Search for the cell housing the specified text and yield its [X, Y] center coordinate. 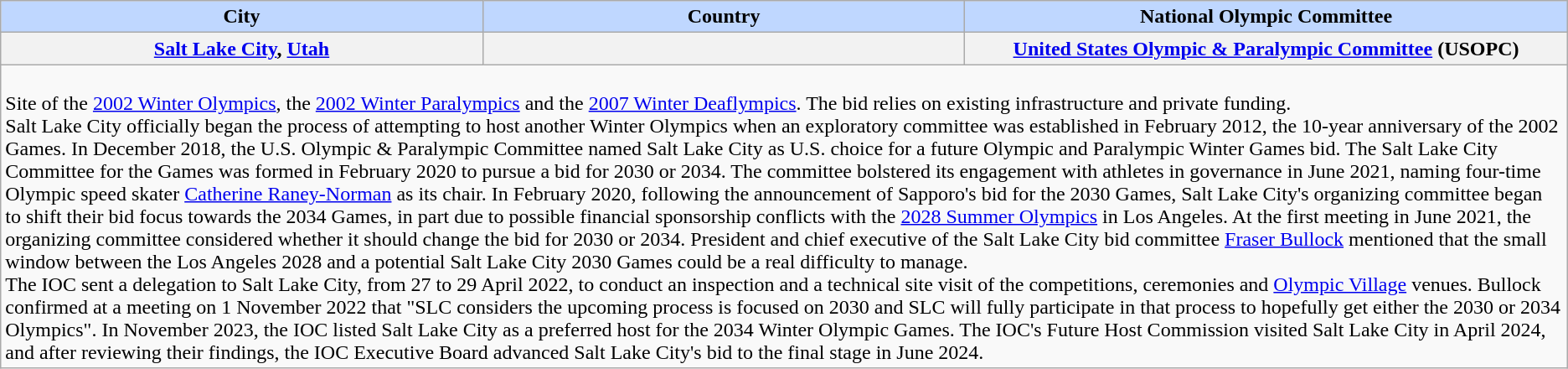
United States Olympic & Paralympic Committee (USOPC) [1266, 49]
Salt Lake City, Utah [242, 49]
Country [724, 17]
City [242, 17]
National Olympic Committee [1266, 17]
